Identify which cell holds the provided text, then report its [x, y] central coordinate. 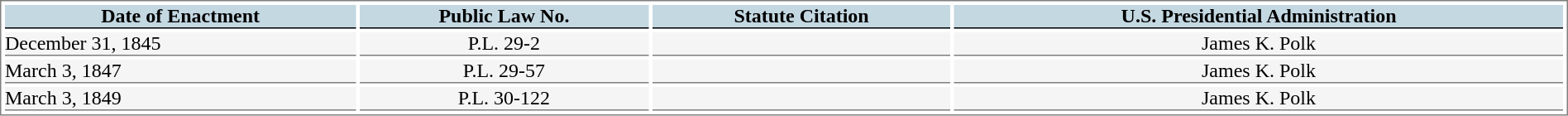
March 3, 1849 [180, 99]
U.S. Presidential Administration [1259, 17]
December 31, 1845 [180, 44]
P.L. 29-2 [504, 44]
Date of Enactment [180, 17]
P.L. 29-57 [504, 71]
P.L. 30-122 [504, 99]
Statute Citation [802, 17]
March 3, 1847 [180, 71]
Public Law No. [504, 17]
